Return the [x, y] coordinate for the center point of the cell that contains the specified text.  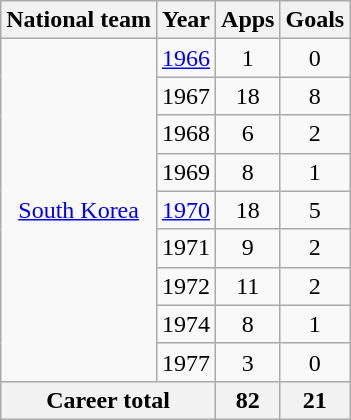
1974 [186, 324]
Career total [108, 400]
Apps [248, 20]
6 [248, 134]
11 [248, 286]
82 [248, 400]
1977 [186, 362]
3 [248, 362]
1966 [186, 58]
Goals [315, 20]
1968 [186, 134]
1969 [186, 172]
1972 [186, 286]
South Korea [79, 210]
9 [248, 248]
1967 [186, 96]
5 [315, 210]
1971 [186, 248]
National team [79, 20]
1970 [186, 210]
21 [315, 400]
Year [186, 20]
